For the text-containing cell, return its midpoint in (x, y) coordinate format. 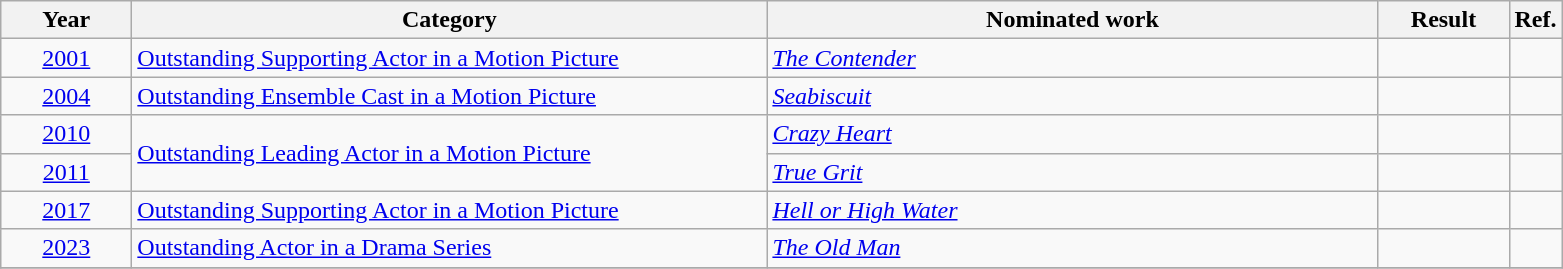
Year (66, 20)
Result (1444, 20)
Hell or High Water (1072, 210)
Ref. (1536, 20)
Seabiscuit (1072, 96)
Crazy Heart (1072, 134)
2001 (66, 58)
The Old Man (1072, 248)
Outstanding Actor in a Drama Series (450, 248)
True Grit (1072, 172)
Outstanding Leading Actor in a Motion Picture (450, 153)
2004 (66, 96)
The Contender (1072, 58)
2011 (66, 172)
2010 (66, 134)
Nominated work (1072, 20)
Category (450, 20)
2017 (66, 210)
2023 (66, 248)
Outstanding Ensemble Cast in a Motion Picture (450, 96)
